Locate the cell with the specified text and output its (X, Y) center coordinate. 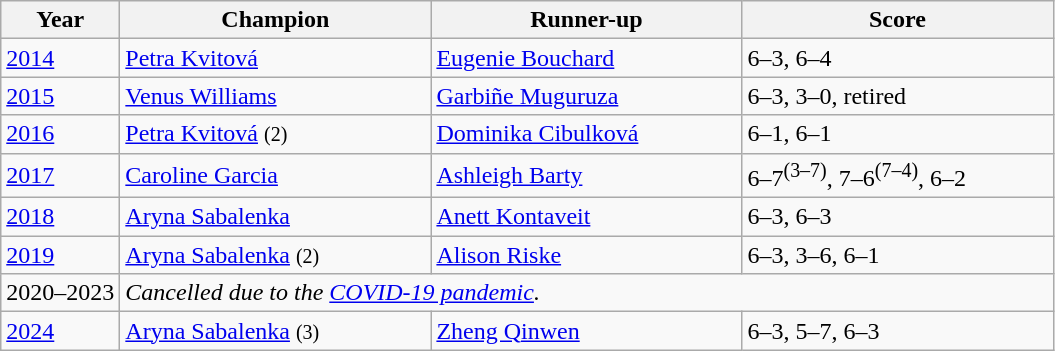
Champion (276, 20)
Eugenie Bouchard (586, 58)
Zheng Qinwen (586, 331)
Ashleigh Barty (586, 176)
6–3, 5–7, 6–3 (898, 331)
2017 (60, 176)
2018 (60, 217)
Cancelled due to the COVID-19 pandemic. (586, 293)
Alison Riske (586, 255)
Aryna Sabalenka (3) (276, 331)
Score (898, 20)
Aryna Sabalenka (276, 217)
Anett Kontaveit (586, 217)
Year (60, 20)
6–3, 6–3 (898, 217)
Venus Williams (276, 96)
2019 (60, 255)
Runner-up (586, 20)
2015 (60, 96)
Aryna Sabalenka (2) (276, 255)
Petra Kvitová (276, 58)
2016 (60, 134)
Garbiñe Muguruza (586, 96)
Caroline Garcia (276, 176)
6–3, 3–0, retired (898, 96)
2020–2023 (60, 293)
6–3, 6–4 (898, 58)
2024 (60, 331)
2014 (60, 58)
Dominika Cibulková (586, 134)
Petra Kvitová (2) (276, 134)
6–7(3–7), 7–6(7–4), 6–2 (898, 176)
6–3, 3–6, 6–1 (898, 255)
6–1, 6–1 (898, 134)
